Locate the cell with the specified text and output its [x, y] center coordinate. 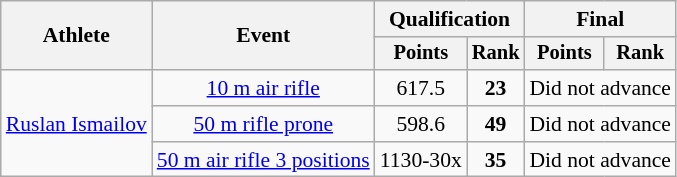
Qualification [450, 19]
10 m air rifle [264, 88]
Event [264, 36]
Final [600, 19]
617.5 [421, 88]
49 [496, 124]
23 [496, 88]
Ruslan Ismailov [76, 124]
Athlete [76, 36]
598.6 [421, 124]
50 m rifle prone [264, 124]
